Scan for the cell matching the given text and deliver its (X, Y) coordinate at center. 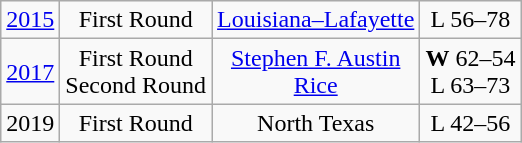
Stephen F. AustinRice (316, 72)
2019 (30, 123)
First RoundSecond Round (136, 72)
Louisiana–Lafayette (316, 20)
W 62–54L 63–73 (470, 72)
L 56–78 (470, 20)
2017 (30, 72)
North Texas (316, 123)
2015 (30, 20)
L 42–56 (470, 123)
